Capture the cell that displays the provided text and extract its (X, Y) central coordinate. 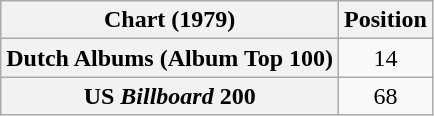
68 (386, 96)
US Billboard 200 (170, 96)
14 (386, 58)
Position (386, 20)
Dutch Albums (Album Top 100) (170, 58)
Chart (1979) (170, 20)
